Detect which cell encompasses the target text, then output its (X, Y) center coordinate. 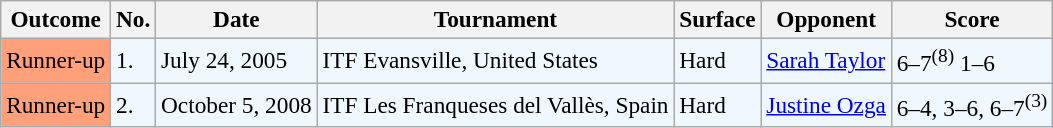
6–4, 3–6, 6–7(3) (972, 104)
Score (972, 19)
October 5, 2008 (236, 104)
Sarah Taylor (826, 60)
Surface (718, 19)
1. (134, 60)
ITF Evansville, United States (496, 60)
Opponent (826, 19)
Justine Ozga (826, 104)
ITF Les Franqueses del Vallès, Spain (496, 104)
July 24, 2005 (236, 60)
6–7(8) 1–6 (972, 60)
Tournament (496, 19)
No. (134, 19)
Outcome (56, 19)
Date (236, 19)
2. (134, 104)
